Pinpoint the cell where the given text exists, returning its (x, y) midpoint coordinate. 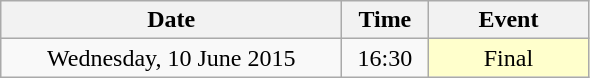
Wednesday, 10 June 2015 (172, 58)
Event (508, 20)
16:30 (385, 58)
Time (385, 20)
Date (172, 20)
Final (508, 58)
